Output the (X, Y) coordinate of the center of the cell containing the given text.  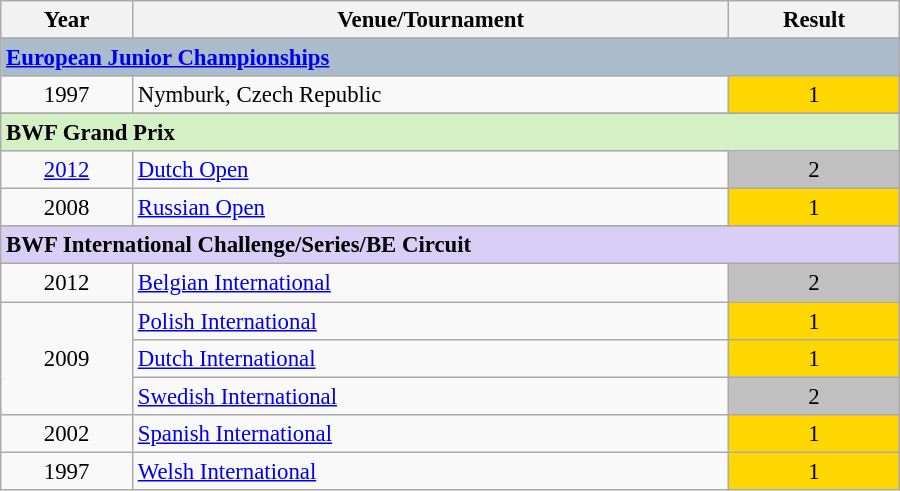
Belgian International (430, 283)
Spanish International (430, 433)
Swedish International (430, 396)
Result (814, 20)
Welsh International (430, 471)
2009 (67, 358)
European Junior Championships (450, 58)
BWF Grand Prix (450, 133)
2002 (67, 433)
Nymburk, Czech Republic (430, 95)
Venue/Tournament (430, 20)
Dutch International (430, 358)
Year (67, 20)
Dutch Open (430, 170)
2008 (67, 208)
Polish International (430, 321)
Russian Open (430, 208)
BWF International Challenge/Series/BE Circuit (450, 245)
